Locate the cell with the specified text and output its [X, Y] center coordinate. 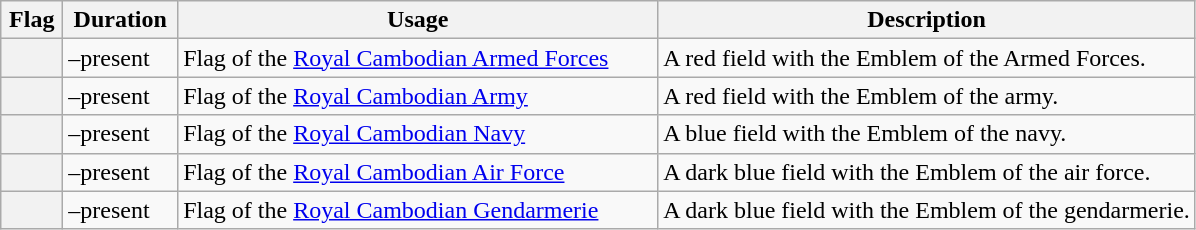
Flag [32, 20]
A red field with the Emblem of the army. [927, 96]
A dark blue field with the Emblem of the gendarmerie. [927, 210]
Description [927, 20]
A blue field with the Emblem of the navy. [927, 134]
Usage [418, 20]
Flag of the Royal Cambodian Air Force [418, 172]
Flag of the Royal Cambodian Armed Forces [418, 58]
Flag of the Royal Cambodian Navy [418, 134]
Flag of the Royal Cambodian Army [418, 96]
Flag of the Royal Cambodian Gendarmerie [418, 210]
Duration [120, 20]
A dark blue field with the Emblem of the air force. [927, 172]
A red field with the Emblem of the Armed Forces. [927, 58]
